Scan for the cell matching the given text and deliver its [X, Y] coordinate at center. 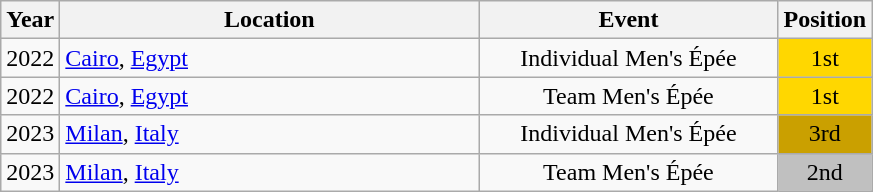
Year [30, 20]
Position [825, 20]
Event [628, 20]
3rd [825, 134]
2nd [825, 172]
Location [270, 20]
